Extract the [x, y] coordinate from the center of the cell holding the provided text.  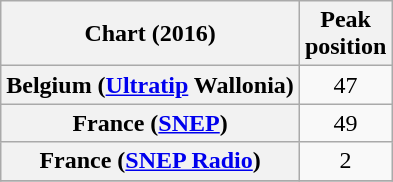
Belgium (Ultratip Wallonia) [150, 85]
Chart (2016) [150, 34]
France (SNEP) [150, 123]
49 [345, 123]
Peakposition [345, 34]
2 [345, 161]
47 [345, 85]
France (SNEP Radio) [150, 161]
